For the text-containing cell, return its midpoint in [X, Y] coordinate format. 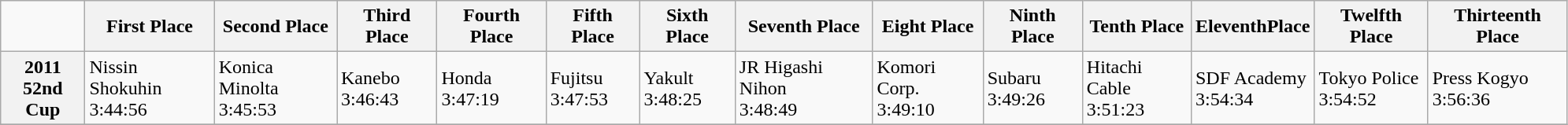
Eight Place [928, 27]
SDF Academy3:54:34 [1252, 88]
Fourth Place [491, 27]
EleventhPlace [1252, 27]
Kanebo3:46:43 [387, 88]
Third Place [387, 27]
Tokyo Police3:54:52 [1371, 88]
Konica Minolta3:45:53 [276, 88]
Thirteenth Place [1498, 27]
Seventh Place [803, 27]
Press Kogyo3:56:36 [1498, 88]
Honda3:47:19 [491, 88]
Twelfth Place [1371, 27]
Sixth Place [687, 27]
Yakult3:48:25 [687, 88]
Subaru3:49:26 [1032, 88]
Nissin Shokuhin3:44:56 [150, 88]
Tenth Place [1136, 27]
Second Place [276, 27]
Komori Corp.3:49:10 [928, 88]
Ninth Place [1032, 27]
Fifth Place [592, 27]
JR Higashi Nihon3:48:49 [803, 88]
Hitachi Cable3:51:23 [1136, 88]
2011 52nd Cup [43, 88]
First Place [150, 27]
Fujitsu3:47:53 [592, 88]
